Determine the (X, Y) coordinate at the center of the cell enclosing the given text.  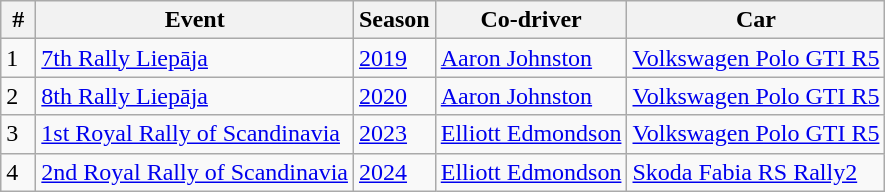
2nd Royal Rally of Scandinavia (195, 172)
# (18, 20)
1st Royal Rally of Scandinavia (195, 134)
Season (394, 20)
Skoda Fabia RS Rally2 (756, 172)
1 (18, 58)
2 (18, 96)
2020 (394, 96)
4 (18, 172)
2024 (394, 172)
7th Rally Liepāja (195, 58)
8th Rally Liepāja (195, 96)
2019 (394, 58)
2023 (394, 134)
3 (18, 134)
Car (756, 20)
Event (195, 20)
Co-driver (531, 20)
